Locate the cell with the specified text and output its (X, Y) center coordinate. 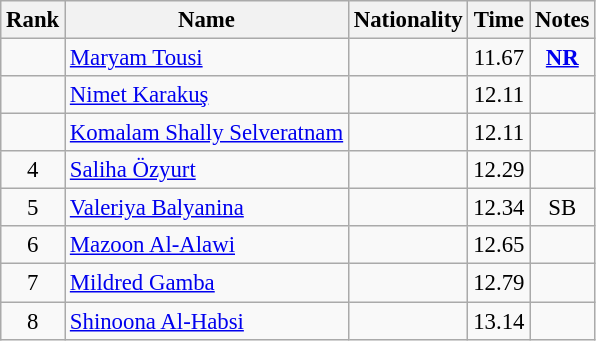
Notes (562, 20)
Name (207, 20)
SB (562, 208)
13.14 (499, 321)
12.34 (499, 208)
5 (33, 208)
4 (33, 170)
Saliha Özyurt (207, 170)
Shinoona Al-Habsi (207, 321)
12.65 (499, 245)
Mildred Gamba (207, 283)
Time (499, 20)
8 (33, 321)
Nimet Karakuş (207, 95)
Komalam Shally Selveratnam (207, 133)
12.79 (499, 283)
Nationality (408, 20)
7 (33, 283)
Maryam Tousi (207, 58)
Valeriya Balyanina (207, 208)
12.29 (499, 170)
Rank (33, 20)
6 (33, 245)
Mazoon Al-Alawi (207, 245)
NR (562, 58)
11.67 (499, 58)
